Provide the [X, Y] coordinate of the cell's center where the given text is located.  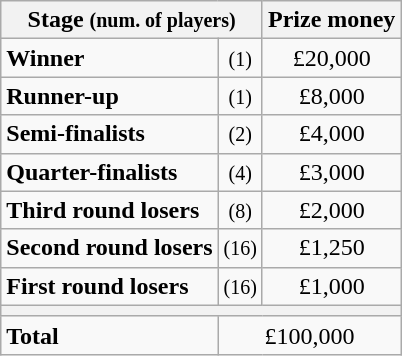
Second round losers [110, 248]
Runner-up [110, 96]
(4) [240, 172]
First round losers [110, 286]
Total [110, 335]
£3,000 [331, 172]
£4,000 [331, 134]
£100,000 [310, 335]
(8) [240, 210]
£1,250 [331, 248]
Third round losers [110, 210]
Quarter-finalists [110, 172]
Semi-finalists [110, 134]
Winner [110, 58]
(2) [240, 134]
£1,000 [331, 286]
Prize money [331, 20]
£20,000 [331, 58]
Stage (num. of players) [132, 20]
£2,000 [331, 210]
£8,000 [331, 96]
